Search for the cell housing the specified text and yield its [X, Y] center coordinate. 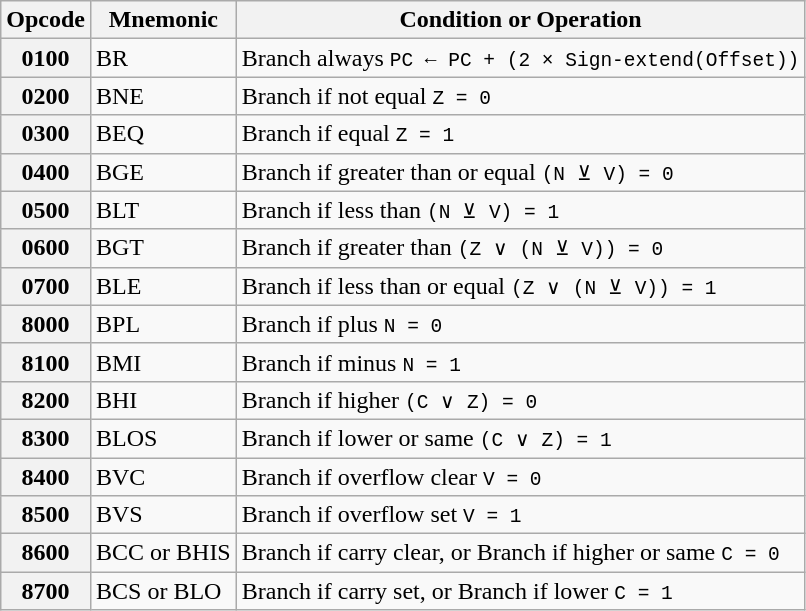
Branch if not equal Z = 0 [520, 96]
Branch if less than or equal (Z ∨ (N ⊻ V)) = 1 [520, 286]
Mnemonic [163, 20]
0100 [46, 58]
BCS or BLO [163, 591]
BNE [163, 96]
BGT [163, 248]
Branch if overflow clear V = 0 [520, 477]
8100 [46, 362]
BLT [163, 210]
Branch if carry clear, or Branch if higher or same C = 0 [520, 553]
8500 [46, 515]
Branch if higher (C ∨ Z) = 0 [520, 400]
Branch always PC ← PC + (2 × Sign-extend(Offset)) [520, 58]
Branch if greater than or equal (N ⊻ V) = 0 [520, 172]
BLE [163, 286]
Condition or Operation [520, 20]
Branch if greater than (Z ∨ (N ⊻ V)) = 0 [520, 248]
BHI [163, 400]
BVC [163, 477]
8000 [46, 324]
BLOS [163, 438]
Opcode [46, 20]
BVS [163, 515]
BR [163, 58]
BEQ [163, 134]
8700 [46, 591]
BGE [163, 172]
Branch if less than (N ⊻ V) = 1 [520, 210]
0500 [46, 210]
BCC or BHIS [163, 553]
8400 [46, 477]
Branch if equal Z = 1 [520, 134]
0600 [46, 248]
0300 [46, 134]
Branch if plus N = 0 [520, 324]
0200 [46, 96]
8600 [46, 553]
8200 [46, 400]
8300 [46, 438]
Branch if lower or same (C ∨ Z) = 1 [520, 438]
BPL [163, 324]
Branch if minus N = 1 [520, 362]
Branch if overflow set V = 1 [520, 515]
Branch if carry set, or Branch if lower C = 1 [520, 591]
BMI [163, 362]
0700 [46, 286]
0400 [46, 172]
